Determine the [X, Y] coordinate at the center of the cell enclosing the given text.  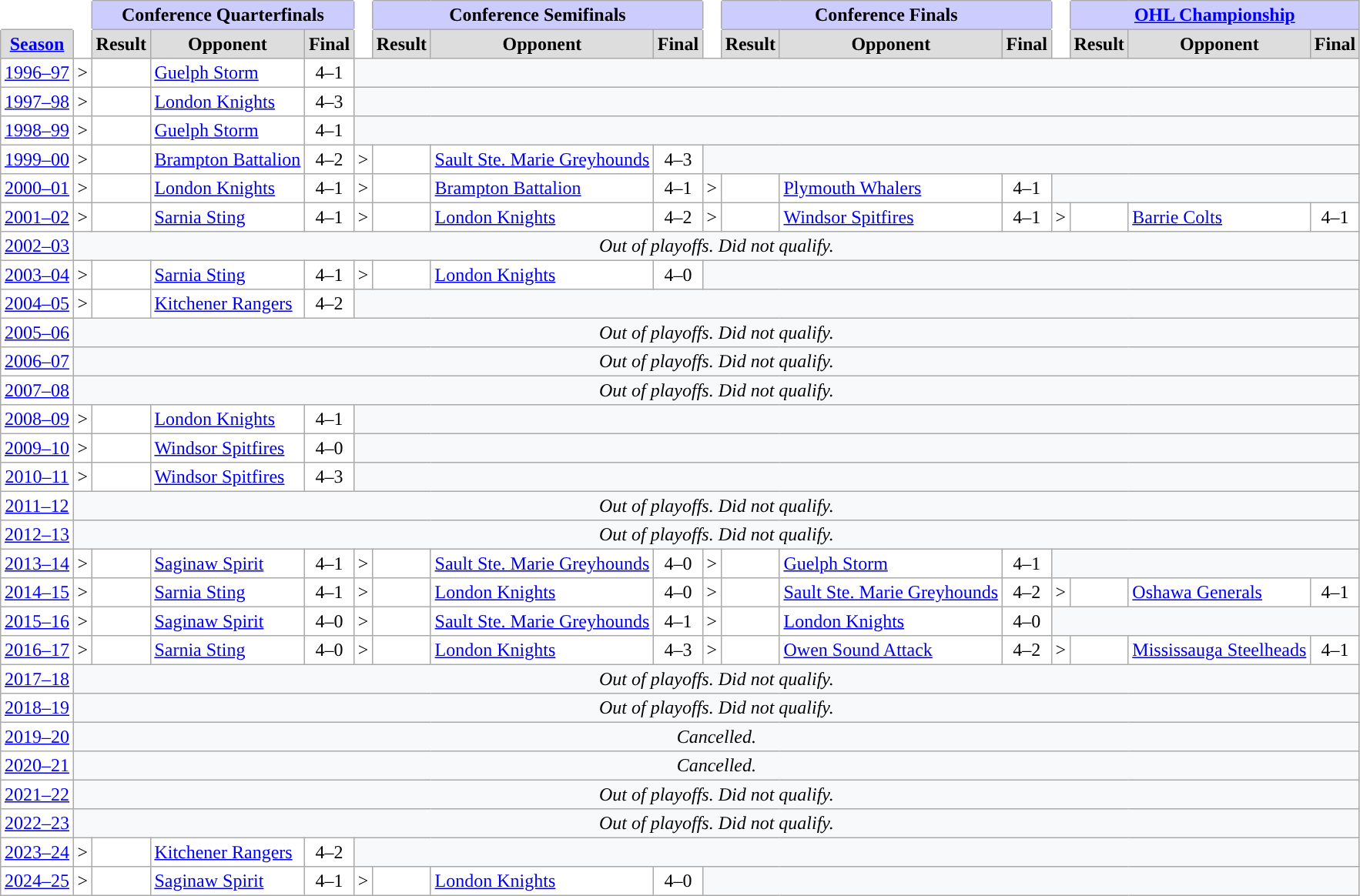
1999–00 [37, 159]
2022–23 [37, 824]
2008–09 [37, 420]
2010–11 [37, 477]
2001–02 [37, 217]
2019–20 [37, 737]
OHL Championship [1214, 15]
2024–25 [37, 881]
2018–19 [37, 708]
Mississauga Steelheads [1219, 650]
2020–21 [37, 766]
2005–06 [37, 333]
Owen Sound Attack [890, 650]
2002–03 [37, 246]
2004–05 [37, 304]
2013–14 [37, 563]
1997–98 [37, 102]
2017–18 [37, 679]
2009–10 [37, 448]
1998–99 [37, 131]
Conference Finals [886, 15]
2003–04 [37, 275]
2006–07 [37, 362]
2016–17 [37, 650]
2015–16 [37, 621]
Barrie Colts [1219, 217]
2007–08 [37, 390]
Oshawa Generals [1219, 593]
Season [37, 44]
2012–13 [37, 535]
2011–12 [37, 506]
Conference Quarterfinals [223, 15]
Conference Semifinals [538, 15]
2000–01 [37, 189]
2021–22 [37, 794]
1996–97 [37, 73]
2023–24 [37, 852]
Plymouth Whalers [890, 189]
2014–15 [37, 593]
